Determine the (x, y) coordinate at the center of the cell enclosing the given text.  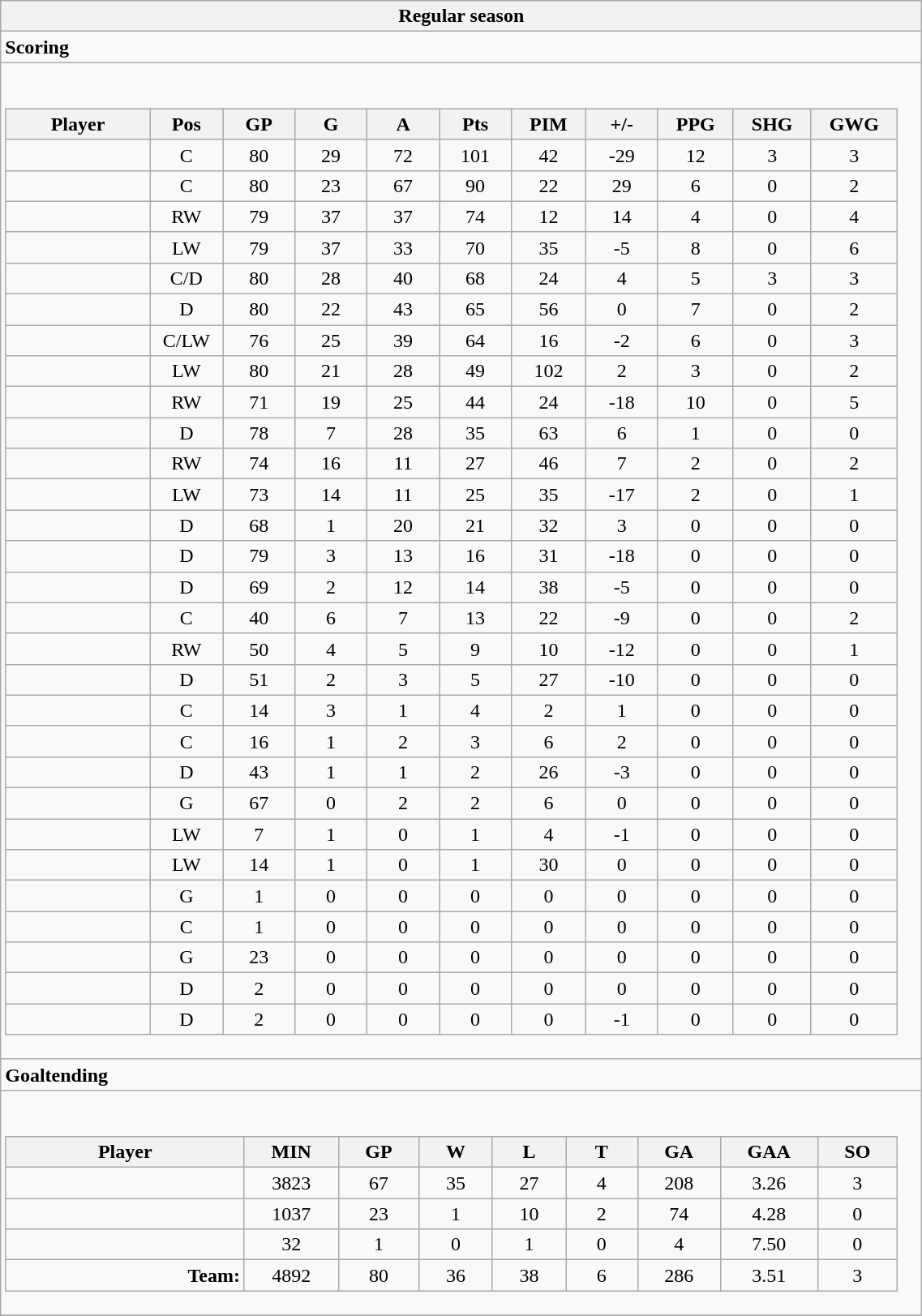
GA (679, 1152)
71 (259, 402)
Team: (125, 1275)
78 (259, 433)
PPG (696, 124)
101 (475, 155)
Goaltending (461, 1074)
9 (475, 649)
42 (549, 155)
+/- (621, 124)
51 (259, 679)
8 (696, 247)
3.26 (769, 1183)
30 (549, 865)
GWG (854, 124)
L (529, 1152)
Player MIN GP W L T GA GAA SO 3823 67 35 27 4 208 3.26 3 1037 23 1 10 2 74 4.28 0 32 1 0 1 0 4 7.50 0 Team: 4892 80 36 38 6 286 3.51 3 (461, 1202)
44 (475, 402)
SO (857, 1152)
49 (475, 371)
C/D (187, 278)
31 (549, 556)
72 (404, 155)
20 (404, 525)
102 (549, 371)
33 (404, 247)
MIN (291, 1152)
36 (456, 1275)
T (602, 1152)
46 (549, 464)
GAA (769, 1152)
-10 (621, 679)
19 (331, 402)
Scoring (461, 47)
70 (475, 247)
208 (679, 1183)
4892 (291, 1275)
286 (679, 1275)
7.50 (769, 1245)
39 (404, 341)
-29 (621, 155)
-9 (621, 618)
Pts (475, 124)
69 (259, 587)
-12 (621, 649)
C/LW (187, 341)
SHG (772, 124)
Pos (187, 124)
76 (259, 341)
63 (549, 433)
50 (259, 649)
3823 (291, 1183)
A (404, 124)
-3 (621, 772)
PIM (549, 124)
-17 (621, 495)
4.28 (769, 1214)
64 (475, 341)
Regular season (461, 16)
56 (549, 310)
73 (259, 495)
65 (475, 310)
26 (549, 772)
1037 (291, 1214)
W (456, 1152)
90 (475, 186)
3.51 (769, 1275)
-2 (621, 341)
